Provide the [X, Y] coordinate of the cell's center where the given text is located.  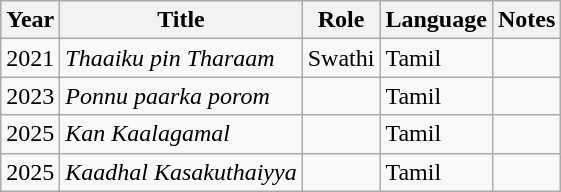
Thaaiku pin Tharaam [181, 58]
Role [341, 20]
Language [436, 20]
Ponnu paarka porom [181, 96]
Kaadhal Kasakuthaiyya [181, 172]
2021 [30, 58]
2023 [30, 96]
Year [30, 20]
Title [181, 20]
Swathi [341, 58]
Notes [526, 20]
Kan Kaalagamal [181, 134]
